Pinpoint the cell where the given text exists, returning its (X, Y) midpoint coordinate. 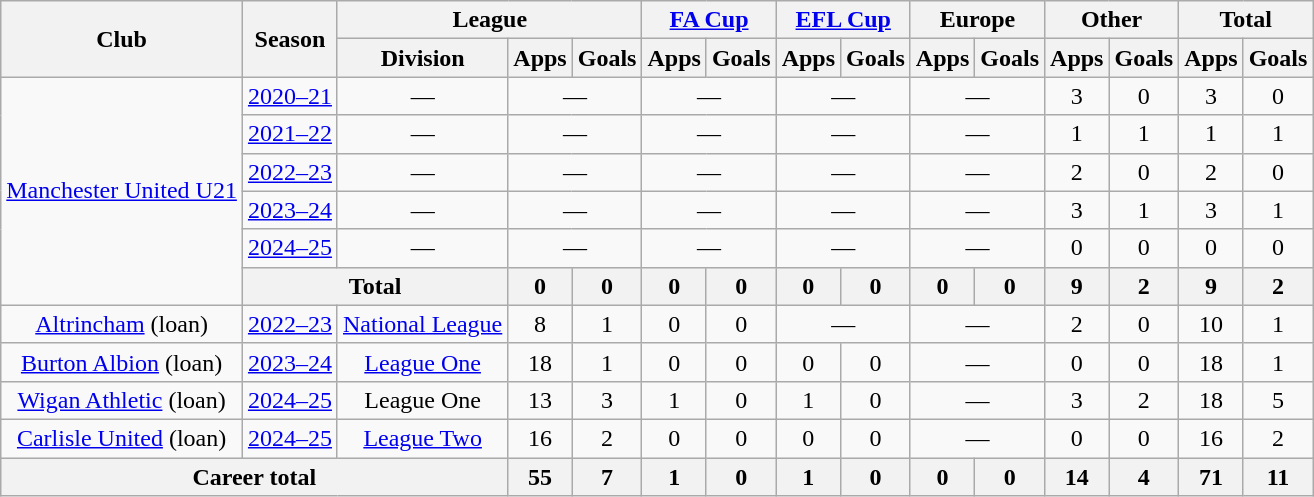
5 (1278, 400)
2020–21 (290, 96)
League (489, 20)
4 (1144, 477)
FA Cup (709, 20)
71 (1211, 477)
Season (290, 39)
Division (422, 58)
7 (607, 477)
EFL Cup (843, 20)
10 (1211, 324)
14 (1077, 477)
Altrincham (loan) (122, 324)
Manchester United U21 (122, 191)
Burton Albion (loan) (122, 362)
Carlisle United (loan) (122, 438)
Club (122, 39)
Other (1112, 20)
8 (540, 324)
National League (422, 324)
2021–22 (290, 134)
Wigan Athletic (loan) (122, 400)
11 (1278, 477)
55 (540, 477)
League Two (422, 438)
Career total (254, 477)
Europe (977, 20)
13 (540, 400)
